Scan for the cell matching the given text and deliver its (X, Y) coordinate at center. 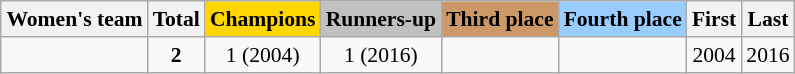
2 (176, 55)
Last (768, 19)
Runners-up (381, 19)
2004 (714, 55)
1 (2016) (381, 55)
Champions (263, 19)
Third place (500, 19)
Fourth place (623, 19)
First (714, 19)
Total (176, 19)
Women's team (74, 19)
2016 (768, 55)
1 (2004) (263, 55)
